For the text-containing cell, return its midpoint in [x, y] coordinate format. 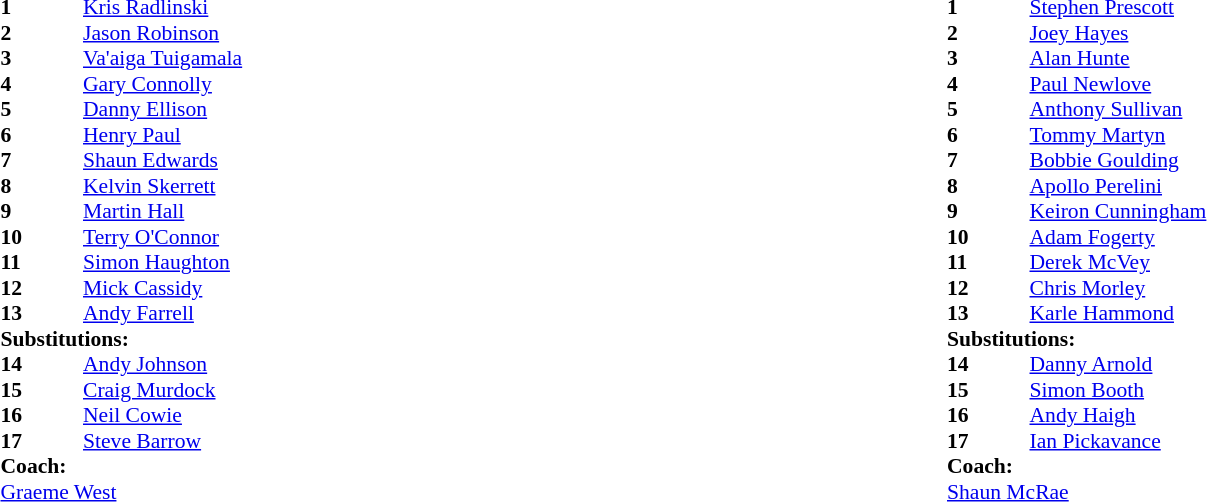
Alan Hunte [1118, 59]
Joey Hayes [1118, 33]
Paul Newlove [1118, 84]
Steve Barrow [162, 441]
Shaun Edwards [162, 161]
Va'aiga Tuigamala [162, 59]
Danny Arnold [1118, 365]
Keiron Cunningham [1118, 211]
Derek McVey [1118, 263]
Karle Hammond [1118, 313]
Terry O'Connor [162, 237]
Adam Fogerty [1118, 237]
Andy Farrell [162, 313]
Kelvin Skerrett [162, 186]
Andy Haigh [1118, 415]
Chris Morley [1118, 288]
Henry Paul [162, 135]
Gary Connolly [162, 84]
Ian Pickavance [1118, 441]
Andy Johnson [162, 365]
Apollo Perelini [1118, 186]
Craig Murdock [162, 390]
Tommy Martyn [1118, 135]
Bobbie Goulding [1118, 161]
Martin Hall [162, 211]
Danny Ellison [162, 109]
Neil Cowie [162, 415]
Jason Robinson [162, 33]
Simon Booth [1118, 390]
Mick Cassidy [162, 288]
Anthony Sullivan [1118, 109]
Simon Haughton [162, 263]
